Return [X, Y] of the center of cell containing provided text 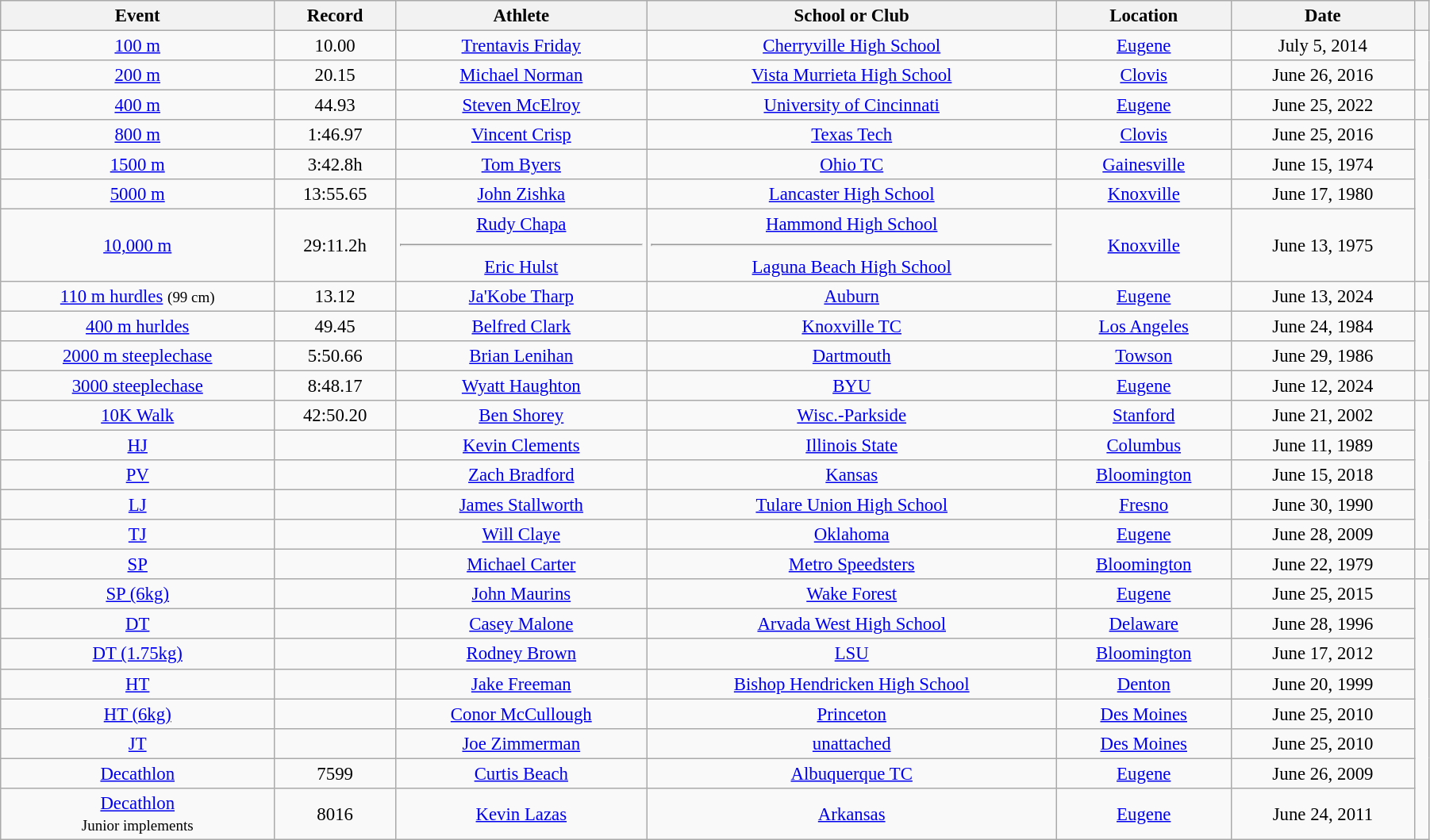
June 15, 2018 [1322, 475]
Princeton [851, 714]
400 m hurldes [138, 326]
Ben Shorey [522, 416]
unattached [851, 743]
Arkansas [851, 814]
July 5, 2014 [1322, 46]
Metro Speedsters [851, 565]
DT (1.75kg) [138, 654]
June 28, 2009 [1322, 535]
Wyatt Haughton [522, 385]
2000 m steeplechase [138, 356]
June 20, 1999 [1322, 684]
Wisc.-Parkside [851, 416]
June 13, 2024 [1322, 296]
10.00 [335, 46]
Athlete [522, 16]
Casey Malone [522, 624]
LJ [138, 505]
June 17, 1980 [1322, 194]
110 m hurdles (99 cm) [138, 296]
BYU [851, 385]
Dartmouth [851, 356]
Wake Forest [851, 594]
Will Claye [522, 535]
June 25, 2022 [1322, 105]
Delaware [1144, 624]
Denton [1144, 684]
Gainesville [1144, 165]
Brian Lenihan [522, 356]
Tom Byers [522, 165]
13:55.65 [335, 194]
13.12 [335, 296]
20.15 [335, 75]
Belfred Clark [522, 326]
Arvada West High School [851, 624]
Michael Carter [522, 565]
Albuquerque TC [851, 773]
800 m [138, 135]
Steven McElroy [522, 105]
7599 [335, 773]
5:50.66 [335, 356]
June 30, 1990 [1322, 505]
June 11, 1989 [1322, 445]
Zach Bradford [522, 475]
3:42.8h [335, 165]
44.93 [335, 105]
Kansas [851, 475]
5000 m [138, 194]
June 15, 1974 [1322, 165]
June 25, 2015 [1322, 594]
Ohio TC [851, 165]
JT [138, 743]
Jake Freeman [522, 684]
29:11.2h [335, 245]
8016 [335, 814]
PV [138, 475]
8:48.17 [335, 385]
LSU [851, 654]
Event [138, 16]
Illinois State [851, 445]
1500 m [138, 165]
200 m [138, 75]
June 28, 1996 [1322, 624]
June 26, 2009 [1322, 773]
10K Walk [138, 416]
DT [138, 624]
Date [1322, 16]
Ja'Kobe Tharp [522, 296]
Columbus [1144, 445]
Auburn [851, 296]
June 17, 2012 [1322, 654]
SP (6kg) [138, 594]
Rudy ChapaEric Hulst [522, 245]
John Zishka [522, 194]
Kevin Clements [522, 445]
Trentavis Friday [522, 46]
Record [335, 16]
Vincent Crisp [522, 135]
49.45 [335, 326]
John Maurins [522, 594]
James Stallworth [522, 505]
University of Cincinnati [851, 105]
School or Club [851, 16]
HT (6kg) [138, 714]
June 24, 2011 [1322, 814]
Rodney Brown [522, 654]
DecathlonJunior implements [138, 814]
HJ [138, 445]
Vista Murrieta High School [851, 75]
42:50.20 [335, 416]
Fresno [1144, 505]
Conor McCullough [522, 714]
Oklahoma [851, 535]
Michael Norman [522, 75]
June 26, 2016 [1322, 75]
June 29, 1986 [1322, 356]
June 13, 1975 [1322, 245]
400 m [138, 105]
June 24, 1984 [1322, 326]
Hammond High SchoolLaguna Beach High School [851, 245]
Curtis Beach [522, 773]
SP [138, 565]
June 25, 2016 [1322, 135]
Towson [1144, 356]
June 12, 2024 [1322, 385]
Los Angeles [1144, 326]
HT [138, 684]
Bishop Hendricken High School [851, 684]
Decathlon [138, 773]
June 21, 2002 [1322, 416]
Kevin Lazas [522, 814]
100 m [138, 46]
Knoxville TC [851, 326]
Joe Zimmerman [522, 743]
10,000 m [138, 245]
Cherryville High School [851, 46]
Location [1144, 16]
Texas Tech [851, 135]
TJ [138, 535]
3000 steeplechase [138, 385]
Stanford [1144, 416]
1:46.97 [335, 135]
Lancaster High School [851, 194]
Tulare Union High School [851, 505]
June 22, 1979 [1322, 565]
